Provide the [X, Y] coordinate of the cell's center where the given text is located.  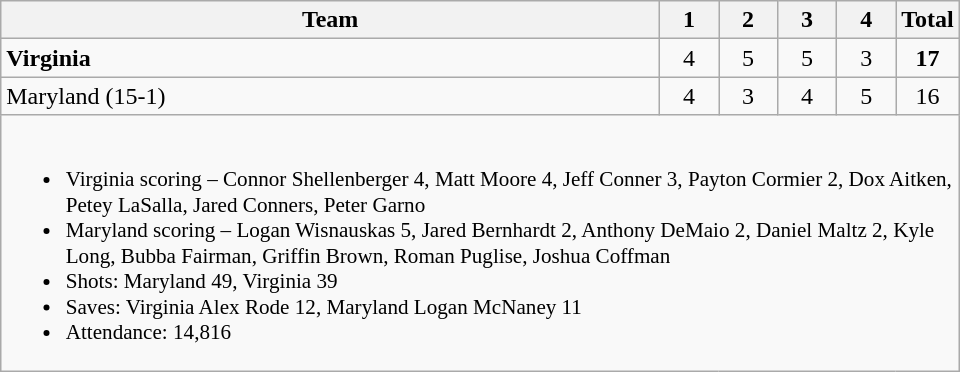
Team [330, 20]
1 [688, 20]
Virginia [330, 58]
Maryland (15-1) [330, 96]
Total [928, 20]
2 [748, 20]
17 [928, 58]
16 [928, 96]
